Return [x, y] of the center of cell containing provided text 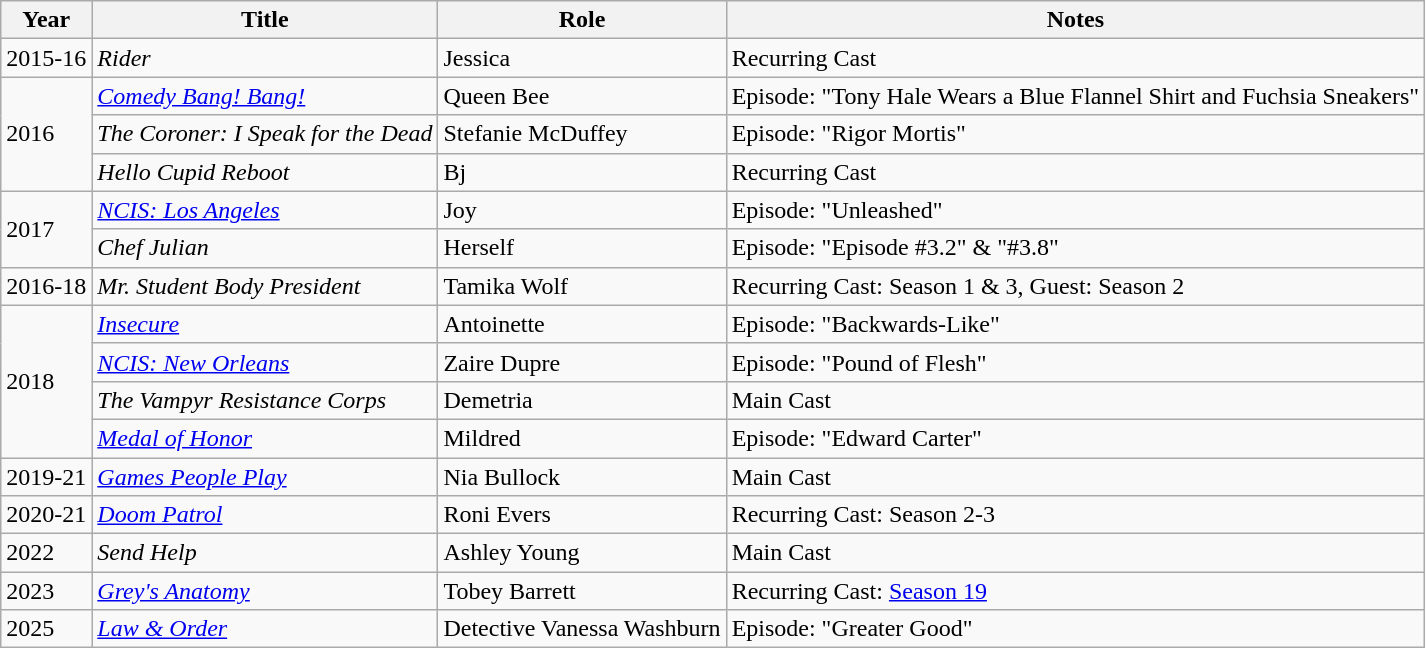
2025 [46, 629]
2016-18 [46, 286]
Episode: "Unleashed" [1075, 210]
Queen Bee [582, 96]
Detective Vanessa Washburn [582, 629]
Notes [1075, 20]
Zaire Dupre [582, 362]
Role [582, 20]
Send Help [265, 553]
Mildred [582, 438]
2017 [46, 229]
Episode: "Episode #3.2" & "#3.8" [1075, 248]
2019-21 [46, 477]
Herself [582, 248]
Mr. Student Body President [265, 286]
2016 [46, 134]
Law & Order [265, 629]
2023 [46, 591]
Episode: "Pound of Flesh" [1075, 362]
Episode: "Tony Hale Wears a Blue Flannel Shirt and Fuchsia Sneakers" [1075, 96]
2020-21 [46, 515]
Bj [582, 172]
Ashley Young [582, 553]
2015-16 [46, 58]
Title [265, 20]
Insecure [265, 324]
Episode: "Edward Carter" [1075, 438]
NCIS: New Orleans [265, 362]
Doom Patrol [265, 515]
Episode: "Greater Good" [1075, 629]
Tamika Wolf [582, 286]
Games People Play [265, 477]
Demetria [582, 400]
The Coroner: I Speak for the Dead [265, 134]
NCIS: Los Angeles [265, 210]
Comedy Bang! Bang! [265, 96]
Episode: "Backwards-Like" [1075, 324]
Antoinette [582, 324]
Joy [582, 210]
2022 [46, 553]
Tobey Barrett [582, 591]
Hello Cupid Reboot [265, 172]
Rider [265, 58]
Roni Evers [582, 515]
Stefanie McDuffey [582, 134]
2018 [46, 381]
Jessica [582, 58]
The Vampyr Resistance Corps [265, 400]
Medal of Honor [265, 438]
Chef Julian [265, 248]
Episode: "Rigor Mortis" [1075, 134]
Recurring Cast: Season 19 [1075, 591]
Year [46, 20]
Grey's Anatomy [265, 591]
Recurring Cast: Season 1 & 3, Guest: Season 2 [1075, 286]
Nia Bullock [582, 477]
Recurring Cast: Season 2-3 [1075, 515]
